Identify which cell holds the provided text, then report its [x, y] central coordinate. 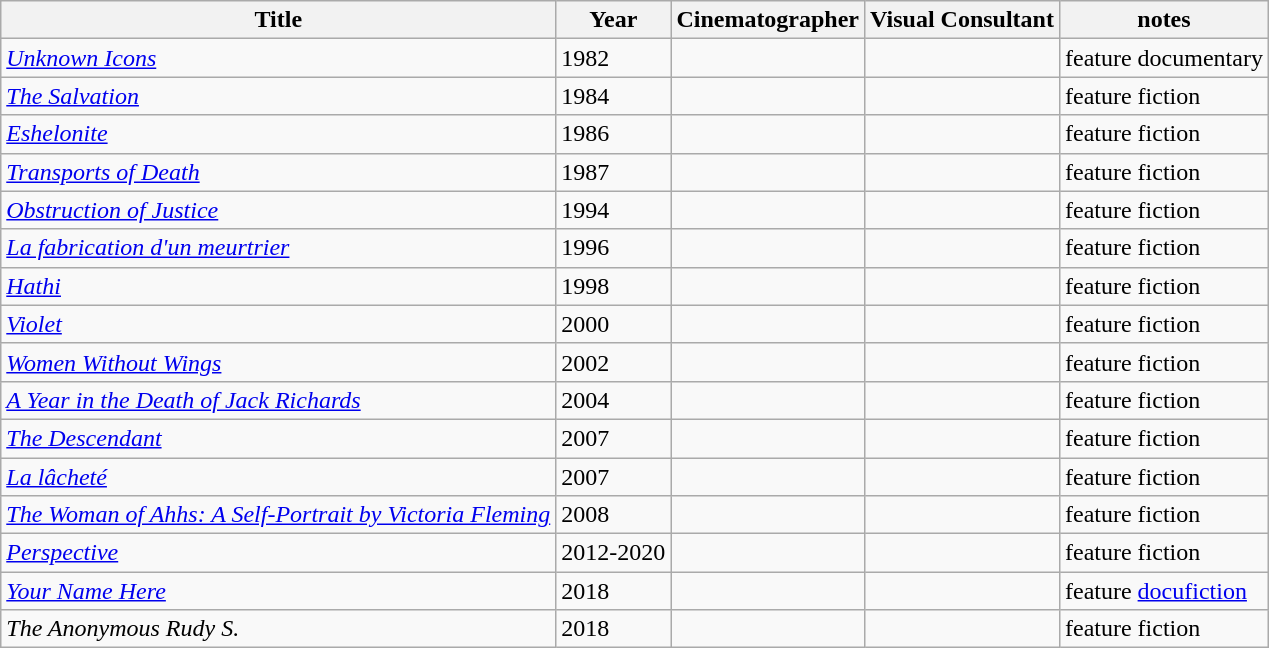
Your Name Here [278, 591]
Eshelonite [278, 134]
1994 [614, 210]
1998 [614, 286]
The Woman of Ahhs: A Self-Portrait by Victoria Fleming [278, 515]
2004 [614, 400]
2000 [614, 324]
2008 [614, 515]
A Year in the Death of Jack Richards [278, 400]
The Salvation [278, 96]
notes [1164, 20]
Obstruction of Justice [278, 210]
2002 [614, 362]
1987 [614, 172]
1982 [614, 58]
Hathi [278, 286]
Perspective [278, 553]
Violet [278, 324]
feature docufiction [1164, 591]
Transports of Death [278, 172]
La lâcheté [278, 477]
2012-2020 [614, 553]
feature documentary [1164, 58]
Year [614, 20]
Unknown Icons [278, 58]
1984 [614, 96]
La fabrication d'un meurtrier [278, 248]
1986 [614, 134]
Women Without Wings [278, 362]
Cinematographer [768, 20]
The Anonymous Rudy S. [278, 629]
1996 [614, 248]
Visual Consultant [962, 20]
The Descendant [278, 438]
Title [278, 20]
